Scan for the cell matching the given text and deliver its (x, y) coordinate at center. 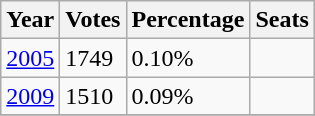
2005 (30, 58)
Year (30, 20)
0.09% (188, 96)
1749 (93, 58)
2009 (30, 96)
Votes (93, 20)
1510 (93, 96)
Seats (282, 20)
0.10% (188, 58)
Percentage (188, 20)
